Provide the [X, Y] coordinate of the cell's center where the given text is located.  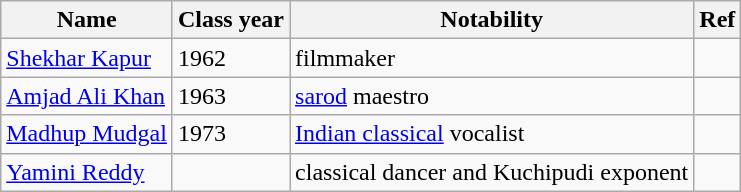
Madhup Mudgal [87, 134]
Indian classical vocalist [492, 134]
sarod maestro [492, 96]
classical dancer and Kuchipudi exponent [492, 172]
1963 [230, 96]
Amjad Ali Khan [87, 96]
Class year [230, 20]
1973 [230, 134]
Shekhar Kapur [87, 58]
Ref [718, 20]
filmmaker [492, 58]
Name [87, 20]
Yamini Reddy [87, 172]
Notability [492, 20]
1962 [230, 58]
